Output the (X, Y) coordinate of the center of the cell containing the given text.  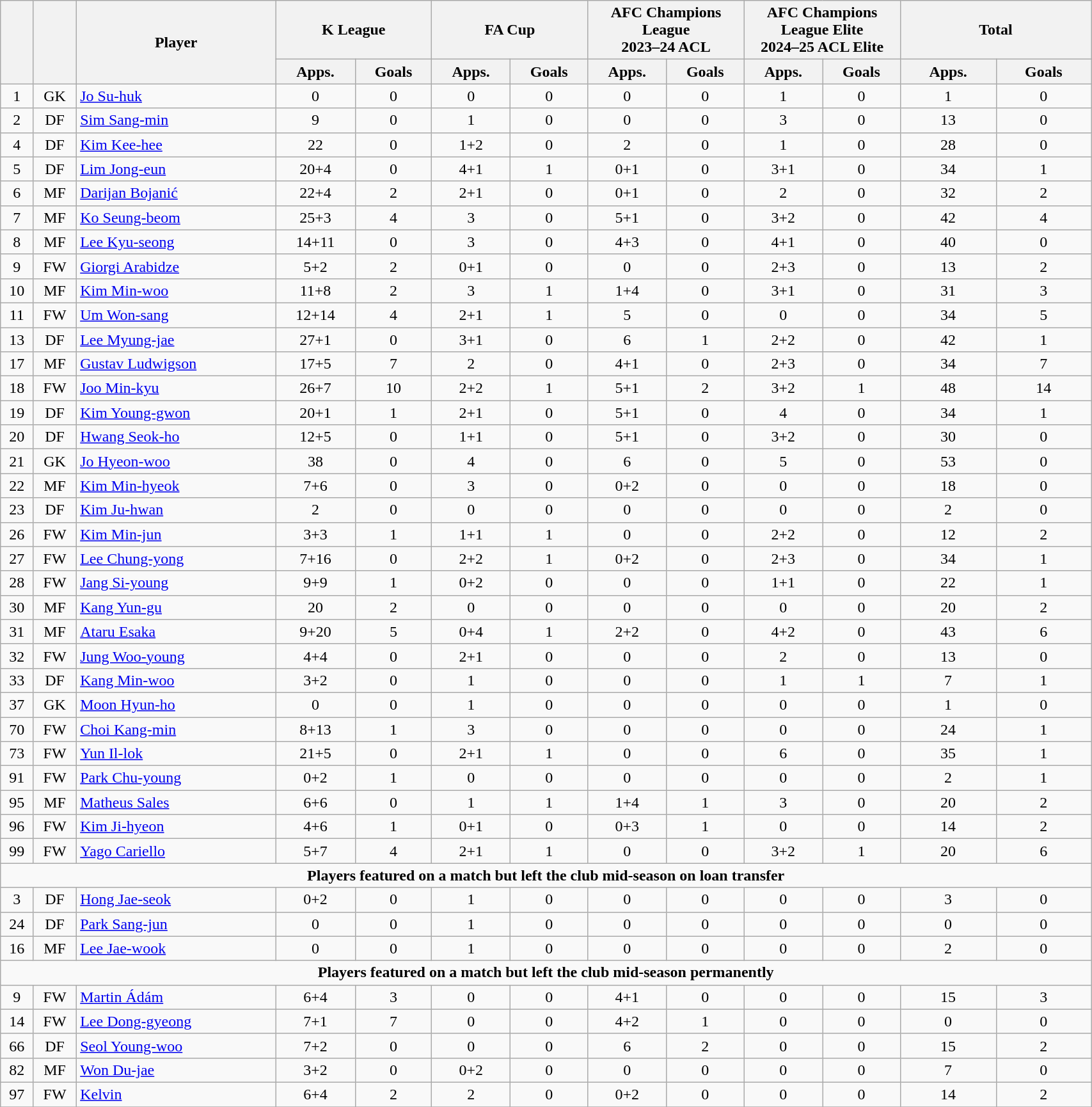
33 (17, 680)
Seol Young-woo (177, 1046)
Lee Kyu-seong (177, 242)
Ataru Esaka (177, 632)
Players featured on a match but left the club mid-season permanently (546, 973)
48 (948, 388)
Yun Il-lok (177, 754)
17 (17, 364)
9+20 (315, 632)
Ko Seung-beom (177, 218)
Kelvin (177, 1094)
Kim Min-jun (177, 534)
Lee Chung-yong (177, 559)
12+5 (315, 437)
8+13 (315, 729)
Jang Si-young (177, 583)
22+4 (315, 193)
Matheus Sales (177, 802)
7+16 (315, 559)
Jo Su-huk (177, 96)
40 (948, 242)
K League (354, 30)
11+8 (315, 291)
Kang Yun-gu (177, 607)
20+4 (315, 169)
23 (17, 510)
26 (17, 534)
91 (17, 778)
14+11 (315, 242)
16 (17, 948)
73 (17, 754)
37 (17, 705)
Player (177, 42)
95 (17, 802)
3+3 (315, 534)
70 (17, 729)
11 (17, 315)
4+3 (627, 242)
1+2 (471, 145)
Sim Sang-min (177, 120)
12 (948, 534)
Kang Min-woo (177, 680)
Giorgi Arabidze (177, 266)
Kim Ju-hwan (177, 510)
7+6 (315, 486)
Kim Kee-hee (177, 145)
6+6 (315, 802)
66 (17, 1046)
0+3 (627, 827)
Players featured on a match but left the club mid-season on loan transfer (546, 875)
97 (17, 1094)
5+2 (315, 266)
Lee Myung-jae (177, 340)
Joo Min-kyu (177, 388)
Total (995, 30)
35 (948, 754)
53 (948, 461)
5+7 (315, 851)
Lee Jae-wook (177, 948)
96 (17, 827)
4+6 (315, 827)
26+7 (315, 388)
25+3 (315, 218)
17+5 (315, 364)
Kim Min-woo (177, 291)
20+1 (315, 413)
38 (315, 461)
43 (948, 632)
Park Chu-young (177, 778)
Hong Jae-seok (177, 900)
21+5 (315, 754)
Martin Ádám (177, 997)
19 (17, 413)
Darijan Bojanić (177, 193)
Kim Ji-hyeon (177, 827)
Gustav Ludwigson (177, 364)
AFC Champions League Elite 2024–25 ACL Elite (822, 30)
Kim Young-gwon (177, 413)
Kim Min-hyeok (177, 486)
9+9 (315, 583)
7+1 (315, 1021)
99 (17, 851)
82 (17, 1070)
Lim Jong-eun (177, 169)
8 (17, 242)
27+1 (315, 340)
Jo Hyeon-woo (177, 461)
0+4 (471, 632)
Choi Kang-min (177, 729)
Moon Hyun-ho (177, 705)
7+2 (315, 1046)
12+14 (315, 315)
Um Won-sang (177, 315)
Yago Cariello (177, 851)
AFC Champions League2023–24 ACL (666, 30)
27 (17, 559)
21 (17, 461)
Hwang Seok-ho (177, 437)
FA Cup (510, 30)
Park Sang-jun (177, 924)
Won Du-jae (177, 1070)
Jung Woo-young (177, 656)
4+4 (315, 656)
Lee Dong-gyeong (177, 1021)
